Capture the cell that displays the provided text and extract its [X, Y] central coordinate. 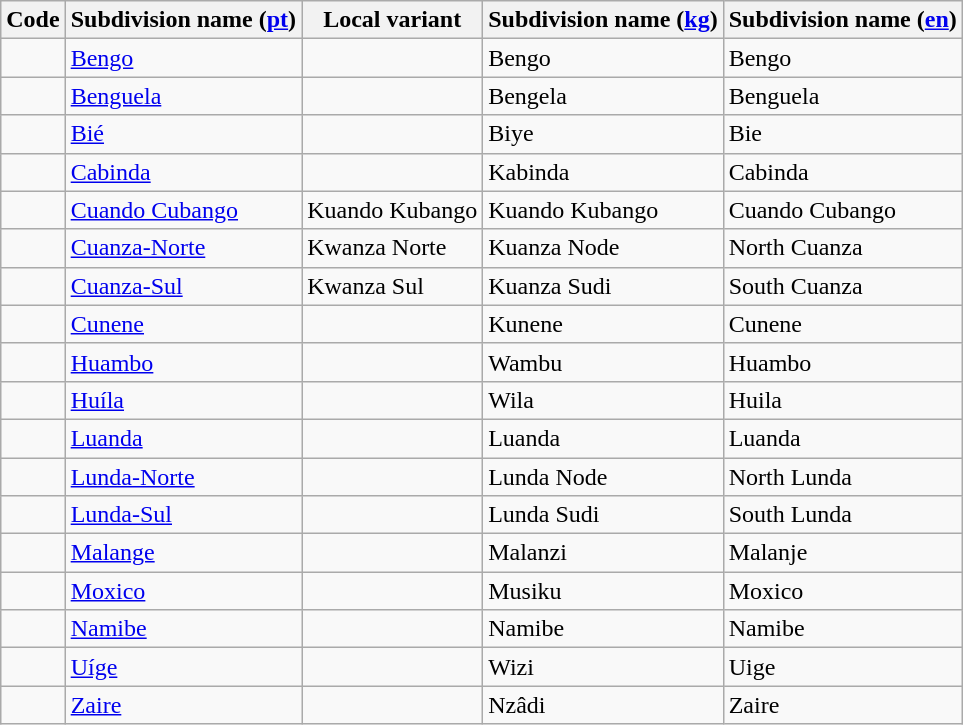
Lunda-Sul [183, 515]
Kuanza Sudi [603, 286]
Subdivision name (en) [842, 20]
Cuanza-Sul [183, 286]
Bengela [603, 96]
Musiku [603, 591]
Kwanza Sul [392, 286]
Malanje [842, 553]
Kabinda [603, 172]
Subdivision name (pt) [183, 20]
Code [33, 20]
North Lunda [842, 477]
Nzâdi [603, 705]
Bié [183, 134]
Kuanza Node [603, 248]
Cuanza-Norte [183, 248]
Malange [183, 553]
Wila [603, 400]
South Cuanza [842, 286]
Lunda Sudi [603, 515]
Uige [842, 667]
Huila [842, 400]
Subdivision name (kg) [603, 20]
Malanzi [603, 553]
Wizi [603, 667]
Kwanza Norte [392, 248]
Lunda Node [603, 477]
Local variant [392, 20]
South Lunda [842, 515]
Kunene [603, 324]
Huíla [183, 400]
Bie [842, 134]
Uíge [183, 667]
Biye [603, 134]
Wambu [603, 362]
North Cuanza [842, 248]
Lunda-Norte [183, 477]
